Scan for the cell matching the given text and deliver its [x, y] coordinate at center. 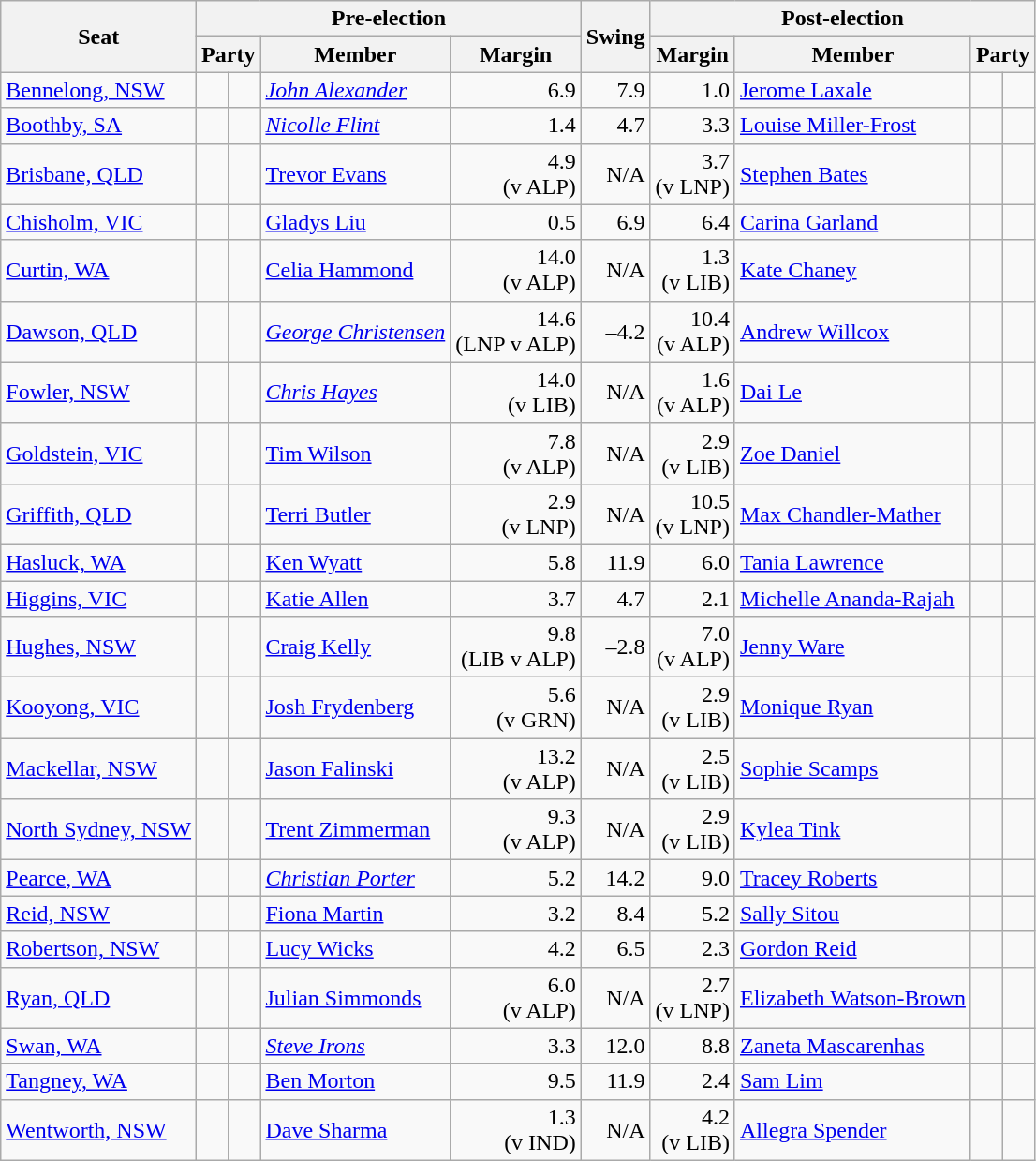
4.9(v ALP) [516, 174]
Boothby, SA [99, 126]
Tracey Roberts [852, 878]
2.3 [692, 949]
Jerome Laxale [852, 90]
Reid, NSW [99, 914]
1.0 [692, 90]
Jenny Ware [852, 647]
3.7(v LNP) [692, 174]
10.4(v ALP) [692, 332]
6.4 [692, 222]
Kate Chaney [852, 270]
Post-election [843, 19]
5.6(v GRN) [516, 708]
14.0(v ALP) [516, 270]
Steve Irons [356, 1046]
Pearce, WA [99, 878]
Tim Wilson [356, 454]
Sally Sitou [852, 914]
Gladys Liu [356, 222]
Ben Morton [356, 1081]
Tangney, WA [99, 1081]
Katie Allen [356, 599]
7.9 [615, 90]
Griffith, QLD [99, 514]
Craig Kelly [356, 647]
Gordon Reid [852, 949]
Stephen Bates [852, 174]
4.2 [516, 949]
Sophie Scamps [852, 768]
–2.8 [615, 647]
Higgins, VIC [99, 599]
Max Chandler-Mather [852, 514]
Dave Sharma [356, 1130]
12.0 [615, 1046]
2.5(v LIB) [692, 768]
9.8(LIB v ALP) [516, 647]
9.0 [692, 878]
8.8 [692, 1046]
4.2(v LIB) [692, 1130]
13.2(v ALP) [516, 768]
6.0(v ALP) [516, 997]
5.8 [516, 562]
14.6(LNP v ALP) [516, 332]
Tania Lawrence [852, 562]
1.6(v ALP) [692, 392]
0.5 [516, 222]
7.8(v ALP) [516, 454]
6.5 [615, 949]
Swan, WA [99, 1046]
Jason Falinski [356, 768]
1.4 [516, 126]
Elizabeth Watson-Brown [852, 997]
Terri Butler [356, 514]
Chisholm, VIC [99, 222]
Fiona Martin [356, 914]
Zaneta Mascarenhas [852, 1046]
Trent Zimmerman [356, 830]
2.7(v LNP) [692, 997]
Mackellar, NSW [99, 768]
Andrew Willcox [852, 332]
Christian Porter [356, 878]
Seat [99, 37]
Julian Simmonds [356, 997]
Louise Miller-Frost [852, 126]
Robertson, NSW [99, 949]
14.2 [615, 878]
Sam Lim [852, 1081]
Allegra Spender [852, 1130]
Hasluck, WA [99, 562]
Hughes, NSW [99, 647]
Celia Hammond [356, 270]
Ken Wyatt [356, 562]
Bennelong, NSW [99, 90]
3.2 [516, 914]
Kylea Tink [852, 830]
9.5 [516, 1081]
Lucy Wicks [356, 949]
Nicolle Flint [356, 126]
Fowler, NSW [99, 392]
Swing [615, 37]
Monique Ryan [852, 708]
7.0(v ALP) [692, 647]
Brisbane, QLD [99, 174]
North Sydney, NSW [99, 830]
9.3(v ALP) [516, 830]
8.4 [615, 914]
George Christensen [356, 332]
Carina Garland [852, 222]
–4.2 [615, 332]
10.5(v LNP) [692, 514]
Chris Hayes [356, 392]
Trevor Evans [356, 174]
6.0 [692, 562]
2.1 [692, 599]
Ryan, QLD [99, 997]
2.9(v LNP) [516, 514]
Curtin, WA [99, 270]
3.7 [516, 599]
Kooyong, VIC [99, 708]
Dawson, QLD [99, 332]
Josh Frydenberg [356, 708]
2.4 [692, 1081]
Pre-election [390, 19]
1.3(v IND) [516, 1130]
1.3(v LIB) [692, 270]
Zoe Daniel [852, 454]
Michelle Ananda-Rajah [852, 599]
Dai Le [852, 392]
John Alexander [356, 90]
Wentworth, NSW [99, 1130]
14.0(v LIB) [516, 392]
Goldstein, VIC [99, 454]
